Capture the cell that displays the provided text and extract its [X, Y] central coordinate. 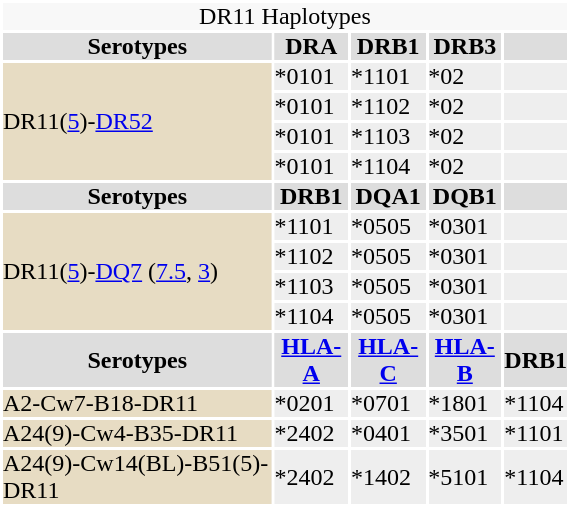
DQA1 [388, 196]
*5101 [464, 477]
DRA [311, 46]
HLA-A [311, 360]
*3501 [464, 434]
DR11(5)-DR52 [137, 122]
A24(9)-Cw4-B35-DR11 [137, 434]
DR11 Haplotypes [285, 16]
*0201 [311, 404]
A2-Cw7-B18-DR11 [137, 404]
*0401 [388, 434]
HLA-B [464, 360]
*1402 [388, 477]
DRB3 [464, 46]
DQB1 [464, 196]
*0701 [388, 404]
A24(9)-Cw14(BL)-B51(5)-DR11 [137, 477]
DR11(5)-DQ7 (7.5, 3) [137, 272]
HLA-C [388, 360]
*1801 [464, 404]
